Capture the cell that displays the provided text and extract its (X, Y) central coordinate. 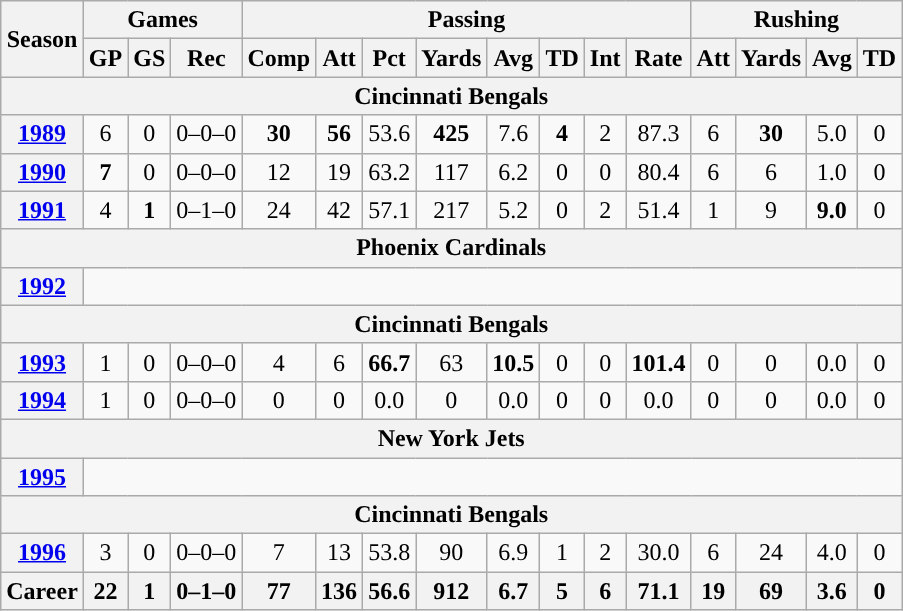
1993 (42, 362)
56 (340, 134)
77 (279, 591)
3 (105, 553)
Int (605, 58)
1991 (42, 210)
80.4 (658, 172)
42 (340, 210)
56.6 (390, 591)
22 (105, 591)
Phoenix Cardinals (452, 248)
Rate (658, 58)
Season (42, 39)
Rec (206, 58)
1.0 (832, 172)
Pct (390, 58)
10.5 (514, 362)
9 (770, 210)
9.0 (832, 210)
87.3 (658, 134)
13 (340, 553)
63.2 (390, 172)
1994 (42, 400)
6.9 (514, 553)
71.1 (658, 591)
57.1 (390, 210)
GS (150, 58)
New York Jets (452, 438)
3.6 (832, 591)
53.6 (390, 134)
Comp (279, 58)
1995 (42, 477)
Games (162, 20)
Passing (466, 20)
5 (562, 591)
1990 (42, 172)
5.0 (832, 134)
117 (452, 172)
GP (105, 58)
5.2 (514, 210)
90 (452, 553)
Rushing (796, 20)
63 (452, 362)
Career (42, 591)
66.7 (390, 362)
6.7 (514, 591)
4.0 (832, 553)
1989 (42, 134)
6.2 (514, 172)
1992 (42, 286)
136 (340, 591)
12 (279, 172)
217 (452, 210)
912 (452, 591)
51.4 (658, 210)
425 (452, 134)
53.8 (390, 553)
69 (770, 591)
101.4 (658, 362)
7.6 (514, 134)
1996 (42, 553)
30.0 (658, 553)
